For the text-containing cell, return its midpoint in [x, y] coordinate format. 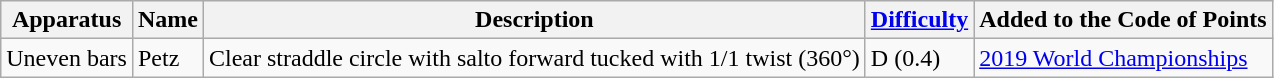
Difficulty [919, 20]
Added to the Code of Points [1123, 20]
Petz [168, 58]
Description [534, 20]
Apparatus [67, 20]
Uneven bars [67, 58]
D (0.4) [919, 58]
Clear straddle circle with salto forward tucked with 1/1 twist (360°) [534, 58]
2019 World Championships [1123, 58]
Name [168, 20]
